Determine the [X, Y] coordinate at the center of the cell enclosing the given text.  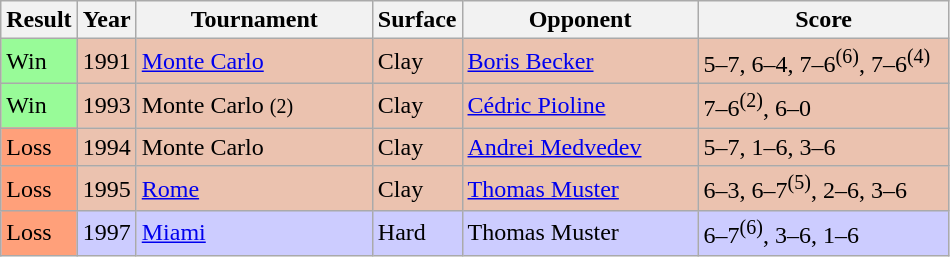
Tournament [254, 20]
1995 [106, 188]
6–3, 6–7(5), 2–6, 3–6 [824, 188]
Surface [417, 20]
7–6(2), 6–0 [824, 106]
Score [824, 20]
Miami [254, 234]
6–7(6), 3–6, 1–6 [824, 234]
Result [39, 20]
Year [106, 20]
1994 [106, 147]
Hard [417, 234]
Rome [254, 188]
Monte Carlo (2) [254, 106]
Opponent [580, 20]
1997 [106, 234]
1993 [106, 106]
5–7, 1–6, 3–6 [824, 147]
Boris Becker [580, 62]
Cédric Pioline [580, 106]
5–7, 6–4, 7–6(6), 7–6(4) [824, 62]
1991 [106, 62]
Andrei Medvedev [580, 147]
